Provide the (x, y) coordinate of the cell's center where the given text is located.  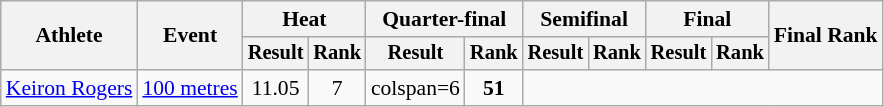
11.05 (276, 88)
Final (708, 19)
Semifinal (584, 19)
51 (494, 88)
Final Rank (826, 36)
colspan=6 (416, 88)
Athlete (70, 36)
Event (190, 36)
Heat (304, 19)
Quarter-final (444, 19)
100 metres (190, 88)
7 (337, 88)
Keiron Rogers (70, 88)
